Detect which cell encompasses the target text, then output its [X, Y] center coordinate. 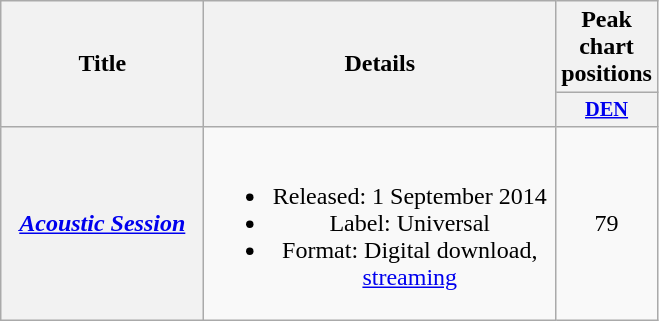
Title [102, 64]
Peak chart positions [607, 47]
Details [380, 64]
Released: 1 September 2014Label: UniversalFormat: Digital download, streaming [380, 223]
DEN [607, 110]
Acoustic Session [102, 223]
79 [607, 223]
